Return (x, y) of the center of cell containing provided text 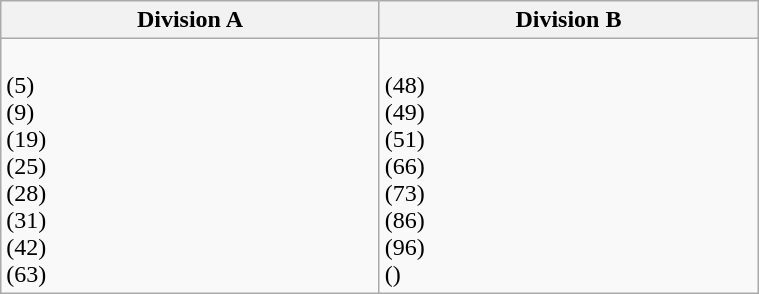
Division B (568, 20)
(5) (9) (19) (25) (28) (31) (42) (63) (190, 166)
(48) (49) (51) (66) (73) (86) (96) () (568, 166)
Division A (190, 20)
